Find where the given text appears and provide that cell's center as [X, Y] coordinate. 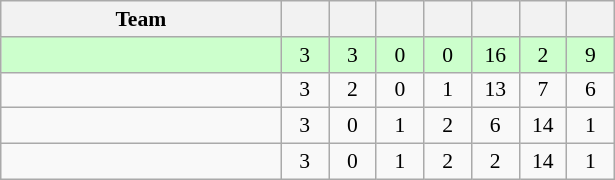
16 [495, 55]
7 [543, 90]
9 [591, 55]
13 [495, 90]
Team [141, 19]
